Search for the cell housing the specified text and yield its [x, y] center coordinate. 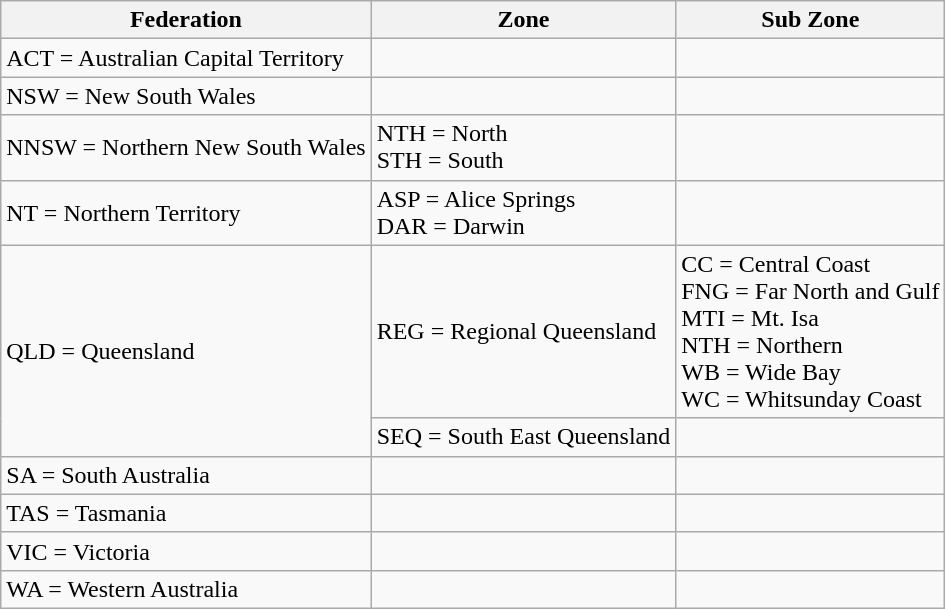
Zone [524, 20]
CC = Central CoastFNG = Far North and GulfMTI = Mt. IsaNTH = NorthernWB = Wide BayWC = Whitsunday Coast [810, 332]
Federation [186, 20]
VIC = Victoria [186, 551]
QLD = Queensland [186, 350]
NNSW = Northern New South Wales [186, 148]
NTH = North STH = South [524, 148]
NT = Northern Territory [186, 212]
TAS = Tasmania [186, 513]
SA = South Australia [186, 475]
NSW = New South Wales [186, 96]
ASP = Alice Springs DAR = Darwin [524, 212]
ACT = Australian Capital Territory [186, 58]
REG = Regional Queensland [524, 332]
Sub Zone [810, 20]
WA = Western Australia [186, 589]
SEQ = South East Queensland [524, 437]
